Search for the cell housing the specified text and yield its (x, y) center coordinate. 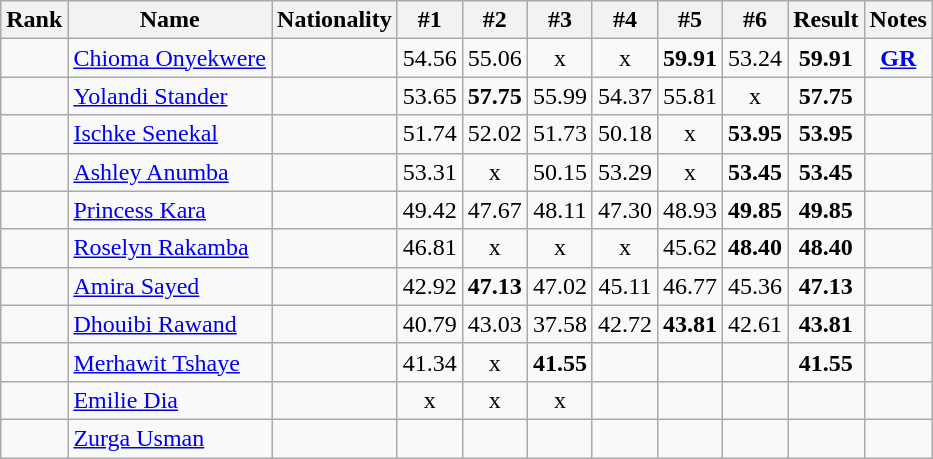
54.37 (624, 96)
Result (826, 20)
GR (898, 58)
42.61 (756, 324)
Dhouibi Rawand (170, 324)
42.72 (624, 324)
47.30 (624, 210)
Ashley Anumba (170, 172)
Chioma Onyekwere (170, 58)
#6 (756, 20)
37.58 (560, 324)
48.93 (690, 210)
Merhawit Tshaye (170, 362)
42.92 (430, 286)
45.62 (690, 248)
51.74 (430, 134)
53.24 (756, 58)
50.15 (560, 172)
Yolandi Stander (170, 96)
54.56 (430, 58)
#3 (560, 20)
41.34 (430, 362)
43.03 (494, 324)
Princess Kara (170, 210)
49.42 (430, 210)
Notes (898, 20)
Name (170, 20)
Amira Sayed (170, 286)
#2 (494, 20)
45.11 (624, 286)
47.67 (494, 210)
53.29 (624, 172)
Rank (34, 20)
53.65 (430, 96)
#5 (690, 20)
Ischke Senekal (170, 134)
46.77 (690, 286)
55.81 (690, 96)
46.81 (430, 248)
47.02 (560, 286)
55.06 (494, 58)
Nationality (335, 20)
55.99 (560, 96)
51.73 (560, 134)
48.11 (560, 210)
45.36 (756, 286)
52.02 (494, 134)
53.31 (430, 172)
#4 (624, 20)
Emilie Dia (170, 400)
Roselyn Rakamba (170, 248)
50.18 (624, 134)
Zurga Usman (170, 438)
40.79 (430, 324)
#1 (430, 20)
